Identify which cell holds the provided text, then report its [X, Y] central coordinate. 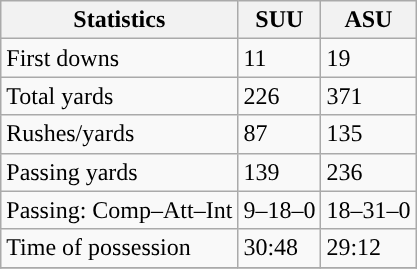
135 [368, 134]
371 [368, 96]
226 [280, 96]
First downs [120, 58]
9–18–0 [280, 210]
SUU [280, 20]
11 [280, 58]
Time of possession [120, 248]
29:12 [368, 248]
Statistics [120, 20]
Passing: Comp–Att–Int [120, 210]
Rushes/yards [120, 134]
ASU [368, 20]
30:48 [280, 248]
236 [368, 172]
Total yards [120, 96]
18–31–0 [368, 210]
139 [280, 172]
Passing yards [120, 172]
87 [280, 134]
19 [368, 58]
